Provide the (X, Y) coordinate of the cell's center where the given text is located.  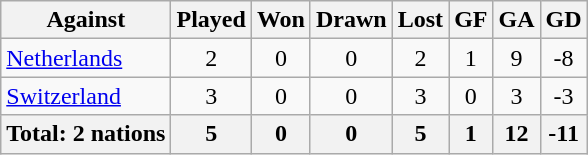
GF (471, 20)
Against (86, 20)
Played (211, 20)
12 (516, 134)
Lost (420, 20)
Netherlands (86, 58)
-8 (564, 58)
-11 (564, 134)
Switzerland (86, 96)
Won (280, 20)
GD (564, 20)
Drawn (351, 20)
9 (516, 58)
Total: 2 nations (86, 134)
GA (516, 20)
-3 (564, 96)
